Identify which cell holds the provided text, then report its (x, y) central coordinate. 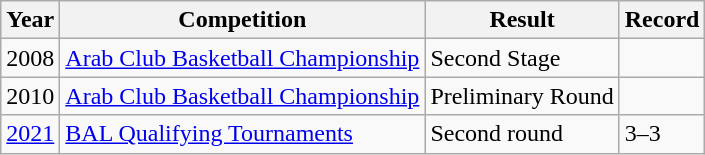
BAL Qualifying Tournaments (242, 134)
2021 (30, 134)
Record (662, 20)
Second Stage (522, 58)
Result (522, 20)
Second round (522, 134)
2008 (30, 58)
2010 (30, 96)
Preliminary Round (522, 96)
Year (30, 20)
3–3 (662, 134)
Competition (242, 20)
